Detect which cell encompasses the target text, then output its (X, Y) center coordinate. 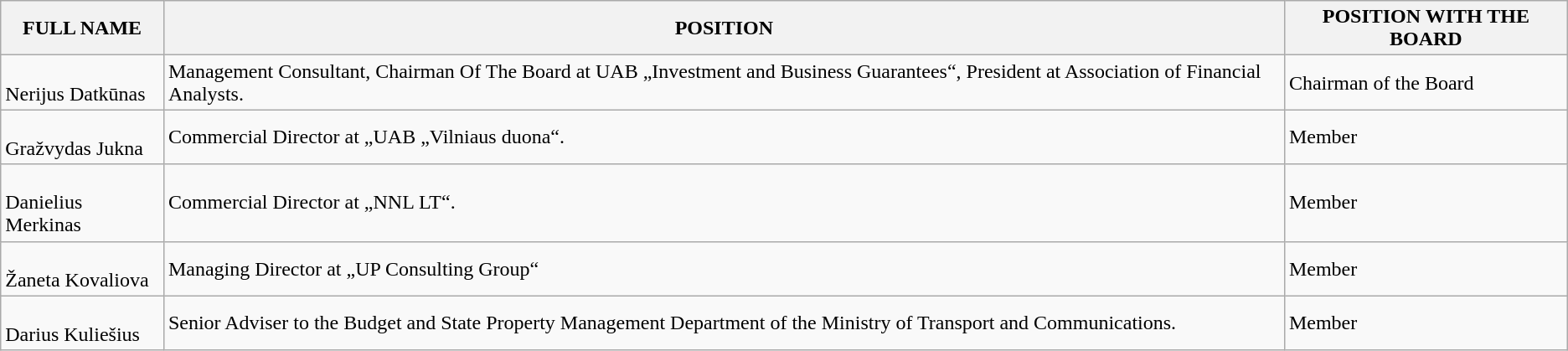
Nerijus Datkūnas (82, 82)
Management Consultant, Chairman Of The Board at UAB „Investment and Business Guarantees“, President at Association of Financial Analysts. (724, 82)
POSITION (724, 28)
Commercial Director at „NNL LT“. (724, 203)
Darius Kuliešius (82, 323)
Managing Director at „UP Consulting Group“ (724, 268)
Commercial Director at „UAB „Vilniaus duona“. (724, 137)
Žaneta Kovaliova (82, 268)
POSITION WITH THE BOARD (1426, 28)
Danielius Merkinas (82, 203)
Senior Adviser to the Budget and State Property Management Department of the Ministry of Transport and Communications. (724, 323)
Gražvydas Jukna (82, 137)
FULL NAME (82, 28)
Chairman of the Board (1426, 82)
